Extract the (x, y) coordinate from the center of the cell holding the provided text.  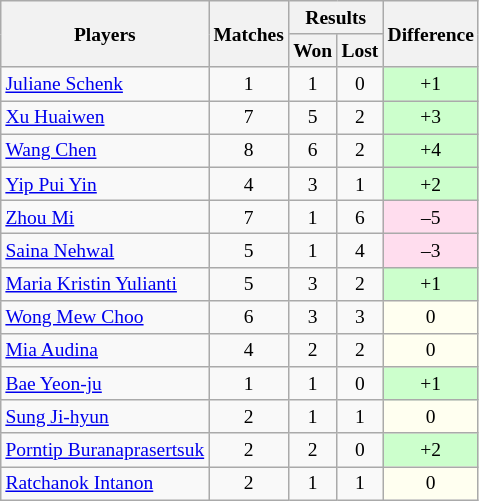
8 (249, 150)
+4 (431, 150)
Matches (249, 34)
Xu Huaiwen (105, 118)
Results (335, 18)
Bae Yeon-ju (105, 384)
Ratchanok Intanon (105, 484)
Wong Mew Choo (105, 316)
Porntip Buranaprasertsuk (105, 450)
Mia Audina (105, 350)
Players (105, 34)
Juliane Schenk (105, 84)
–5 (431, 216)
Won (312, 50)
Wang Chen (105, 150)
Zhou Mi (105, 216)
Saina Nehwal (105, 250)
+3 (431, 118)
Lost (360, 50)
Sung Ji-hyun (105, 416)
Maria Kristin Yulianti (105, 284)
–3 (431, 250)
Difference (431, 34)
Yip Pui Yin (105, 184)
